Pinpoint the cell where the given text exists, returning its (X, Y) midpoint coordinate. 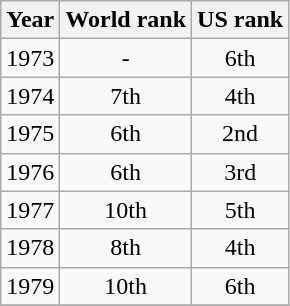
2nd (240, 134)
7th (126, 96)
5th (240, 210)
1974 (30, 96)
Year (30, 20)
8th (126, 248)
1976 (30, 172)
1978 (30, 248)
3rd (240, 172)
- (126, 58)
World rank (126, 20)
US rank (240, 20)
1979 (30, 286)
1977 (30, 210)
1973 (30, 58)
1975 (30, 134)
